Provide the [X, Y] coordinate of the cell's center where the given text is located.  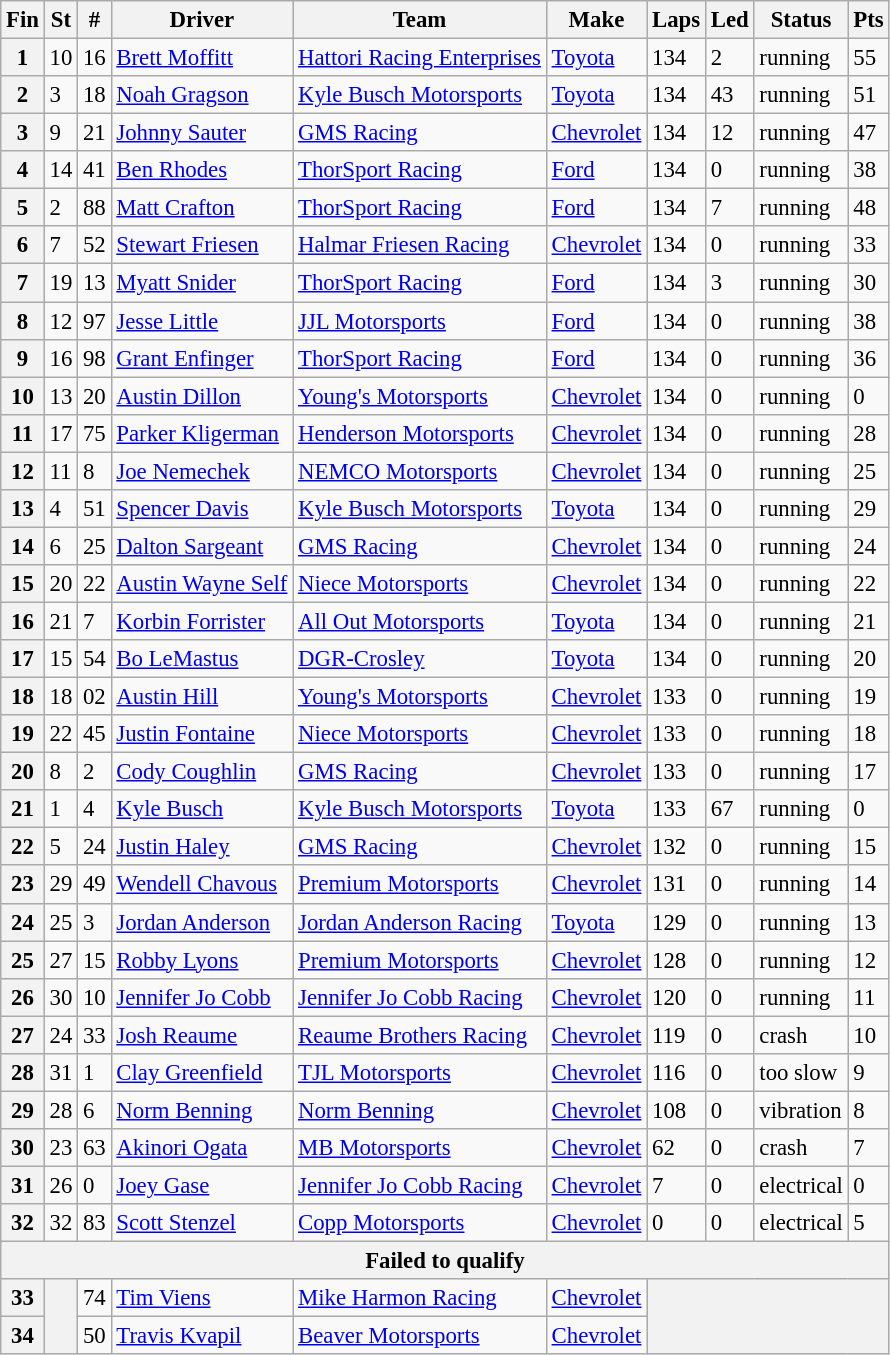
Joe Nemechek [202, 471]
Scott Stenzel [202, 1223]
St [60, 20]
Austin Hill [202, 697]
Henderson Motorsports [420, 433]
Jordan Anderson Racing [420, 922]
Copp Motorsports [420, 1223]
JJL Motorsports [420, 321]
Korbin Forrister [202, 621]
Team [420, 20]
Halmar Friesen Racing [420, 245]
Spencer Davis [202, 509]
Austin Dillon [202, 396]
02 [94, 697]
Kyle Busch [202, 809]
54 [94, 659]
41 [94, 170]
Led [730, 20]
36 [868, 358]
Make [596, 20]
Jennifer Jo Cobb [202, 997]
Ben Rhodes [202, 170]
MB Motorsports [420, 1148]
Laps [676, 20]
Beaver Motorsports [420, 1336]
Wendell Chavous [202, 885]
vibration [801, 1110]
43 [730, 95]
88 [94, 208]
Jesse Little [202, 321]
Travis Kvapil [202, 1336]
Robby Lyons [202, 960]
63 [94, 1148]
Driver [202, 20]
Brett Moffitt [202, 58]
All Out Motorsports [420, 621]
48 [868, 208]
Myatt Snider [202, 283]
too slow [801, 1073]
Tim Viens [202, 1298]
NEMCO Motorsports [420, 471]
TJL Motorsports [420, 1073]
# [94, 20]
Pts [868, 20]
129 [676, 922]
Matt Crafton [202, 208]
132 [676, 847]
DGR-Crosley [420, 659]
Fin [23, 20]
55 [868, 58]
Clay Greenfield [202, 1073]
Joey Gase [202, 1185]
116 [676, 1073]
Johnny Sauter [202, 133]
47 [868, 133]
Stewart Friesen [202, 245]
45 [94, 734]
Failed to qualify [445, 1261]
52 [94, 245]
83 [94, 1223]
131 [676, 885]
Status [801, 20]
Justin Fontaine [202, 734]
Bo LeMastus [202, 659]
50 [94, 1336]
Cody Coughlin [202, 772]
34 [23, 1336]
Noah Gragson [202, 95]
Mike Harmon Racing [420, 1298]
97 [94, 321]
128 [676, 960]
67 [730, 809]
49 [94, 885]
Dalton Sargeant [202, 546]
Josh Reaume [202, 1035]
Grant Enfinger [202, 358]
Reaume Brothers Racing [420, 1035]
62 [676, 1148]
120 [676, 997]
119 [676, 1035]
98 [94, 358]
Justin Haley [202, 847]
Jordan Anderson [202, 922]
108 [676, 1110]
Hattori Racing Enterprises [420, 58]
Akinori Ogata [202, 1148]
75 [94, 433]
Parker Kligerman [202, 433]
74 [94, 1298]
Austin Wayne Self [202, 584]
